Return (X, Y) of the center of cell containing provided text 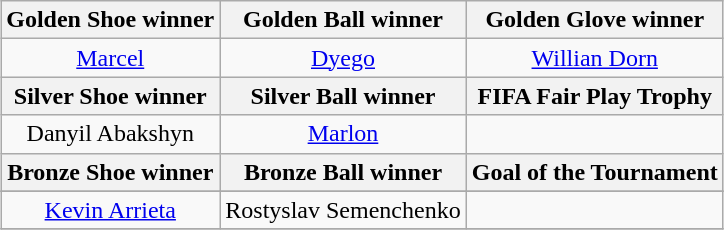
Danyil Abakshyn (110, 134)
Kevin Arrieta (110, 210)
FIFA Fair Play Trophy (594, 96)
Marlon (343, 134)
Bronze Shoe winner (110, 172)
Goal of the Tournament (594, 172)
Bronze Ball winner (343, 172)
Marcel (110, 58)
Dyego (343, 58)
Golden Ball winner (343, 20)
Silver Shoe winner (110, 96)
Golden Glove winner (594, 20)
Golden Shoe winner (110, 20)
Willian Dorn (594, 58)
Rostyslav Semenchenko (343, 210)
Silver Ball winner (343, 96)
